Extract the [x, y] coordinate from the center of the cell holding the provided text.  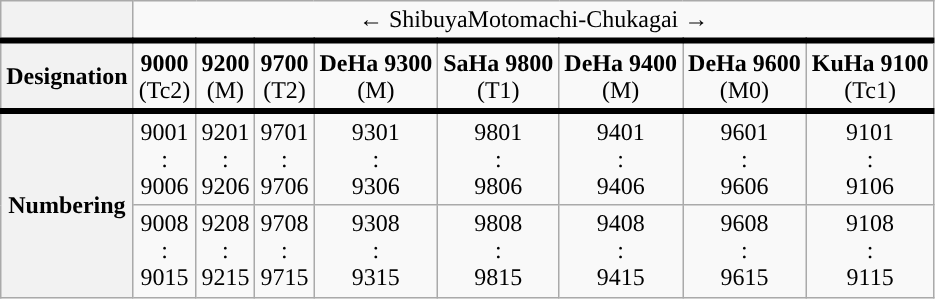
DeHa 9400(M) [621, 76]
Designation [67, 76]
DeHa 9600(M0) [745, 76]
9201:9206 [226, 158]
9701:9706 [284, 158]
9108:9115 [870, 251]
9700(T2) [284, 76]
9708:9715 [284, 251]
9008:9015 [164, 251]
9000(Tc2) [164, 76]
9301:9306 [376, 158]
9408:9415 [621, 251]
SaHa 9800(T1) [498, 76]
9801:9806 [498, 158]
← ShibuyaMotomachi-Chukagai → [534, 21]
9601:9606 [745, 158]
9200(M) [226, 76]
DeHa 9300(M) [376, 76]
9208:9215 [226, 251]
9308:9315 [376, 251]
9401:9406 [621, 158]
KuHa 9100(Tc1) [870, 76]
9101:9106 [870, 158]
9808:9815 [498, 251]
9608:9615 [745, 251]
Numbering [67, 204]
9001:9006 [164, 158]
